Detect which cell encompasses the target text, then output its [X, Y] center coordinate. 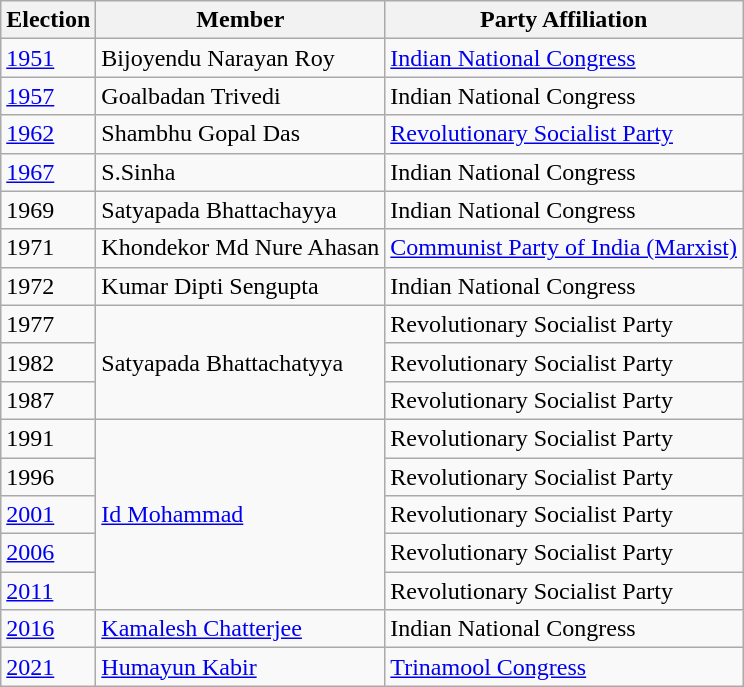
Kamalesh Chatterjee [240, 629]
1969 [48, 210]
2016 [48, 629]
Khondekor Md Nure Ahasan [240, 248]
1996 [48, 477]
S.Sinha [240, 172]
1967 [48, 172]
Goalbadan Trivedi [240, 96]
Satyapada Bhattachatyya [240, 362]
2011 [48, 591]
1991 [48, 438]
1987 [48, 400]
1962 [48, 134]
2006 [48, 553]
1951 [48, 58]
Satyapada Bhattachayya [240, 210]
Party Affiliation [564, 20]
2001 [48, 515]
Member [240, 20]
2021 [48, 667]
1977 [48, 324]
1972 [48, 286]
Election [48, 20]
Trinamool Congress [564, 667]
1982 [48, 362]
Id Mohammad [240, 514]
Shambhu Gopal Das [240, 134]
Bijoyendu Narayan Roy [240, 58]
Kumar Dipti Sengupta [240, 286]
Communist Party of India (Marxist) [564, 248]
1957 [48, 96]
Humayun Kabir [240, 667]
1971 [48, 248]
